Capture the cell that displays the provided text and extract its [X, Y] central coordinate. 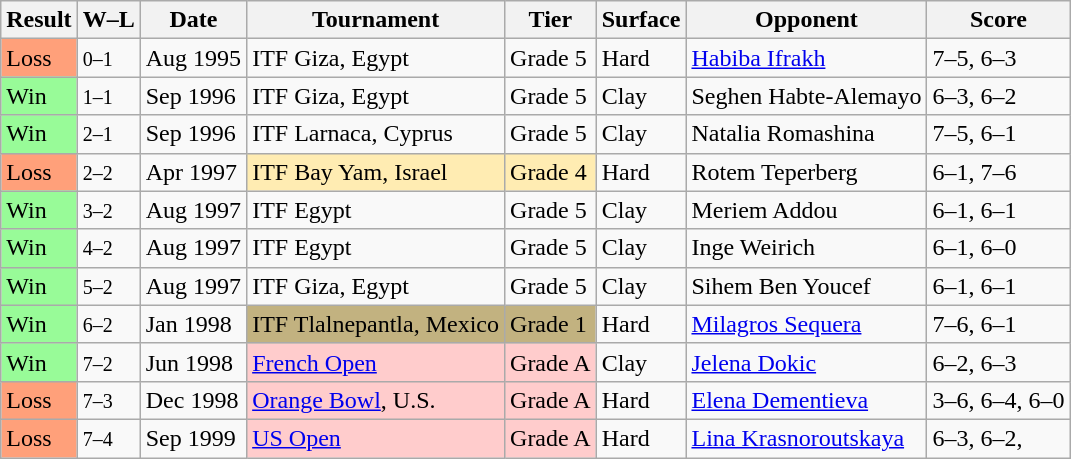
Inge Weirich [806, 248]
Elena Dementieva [806, 400]
7–4 [108, 438]
Tournament [376, 20]
Jelena Dokic [806, 362]
4–2 [108, 248]
7–3 [108, 400]
0–1 [108, 58]
Apr 1997 [193, 172]
Habiba Ifrakh [806, 58]
Date [193, 20]
Opponent [806, 20]
Grade 4 [551, 172]
6–3, 6–2, [998, 438]
6–1, 6–0 [998, 248]
6–2 [108, 324]
7–2 [108, 362]
Grade 1 [551, 324]
3–2 [108, 210]
6–2, 6–3 [998, 362]
Surface [641, 20]
Sep 1999 [193, 438]
Rotem Teperberg [806, 172]
ITF Tlalnepantla, Mexico [376, 324]
7–6, 6–1 [998, 324]
Aug 1995 [193, 58]
Dec 1998 [193, 400]
Orange Bowl, U.S. [376, 400]
Sihem Ben Youcef [806, 286]
W–L [108, 20]
Lina Krasnoroutskaya [806, 438]
2–2 [108, 172]
ITF Bay Yam, Israel [376, 172]
5–2 [108, 286]
Score [998, 20]
6–3, 6–2 [998, 96]
3–6, 6–4, 6–0 [998, 400]
Milagros Sequera [806, 324]
6–1, 7–6 [998, 172]
ITF Larnaca, Cyprus [376, 134]
Meriem Addou [806, 210]
French Open [376, 362]
Jan 1998 [193, 324]
1–1 [108, 96]
Result [39, 20]
Tier [551, 20]
7–5, 6–1 [998, 134]
US Open [376, 438]
7–5, 6–3 [998, 58]
2–1 [108, 134]
Natalia Romashina [806, 134]
Seghen Habte-Alemayo [806, 96]
Jun 1998 [193, 362]
